Search for the cell housing the specified text and yield its [X, Y] center coordinate. 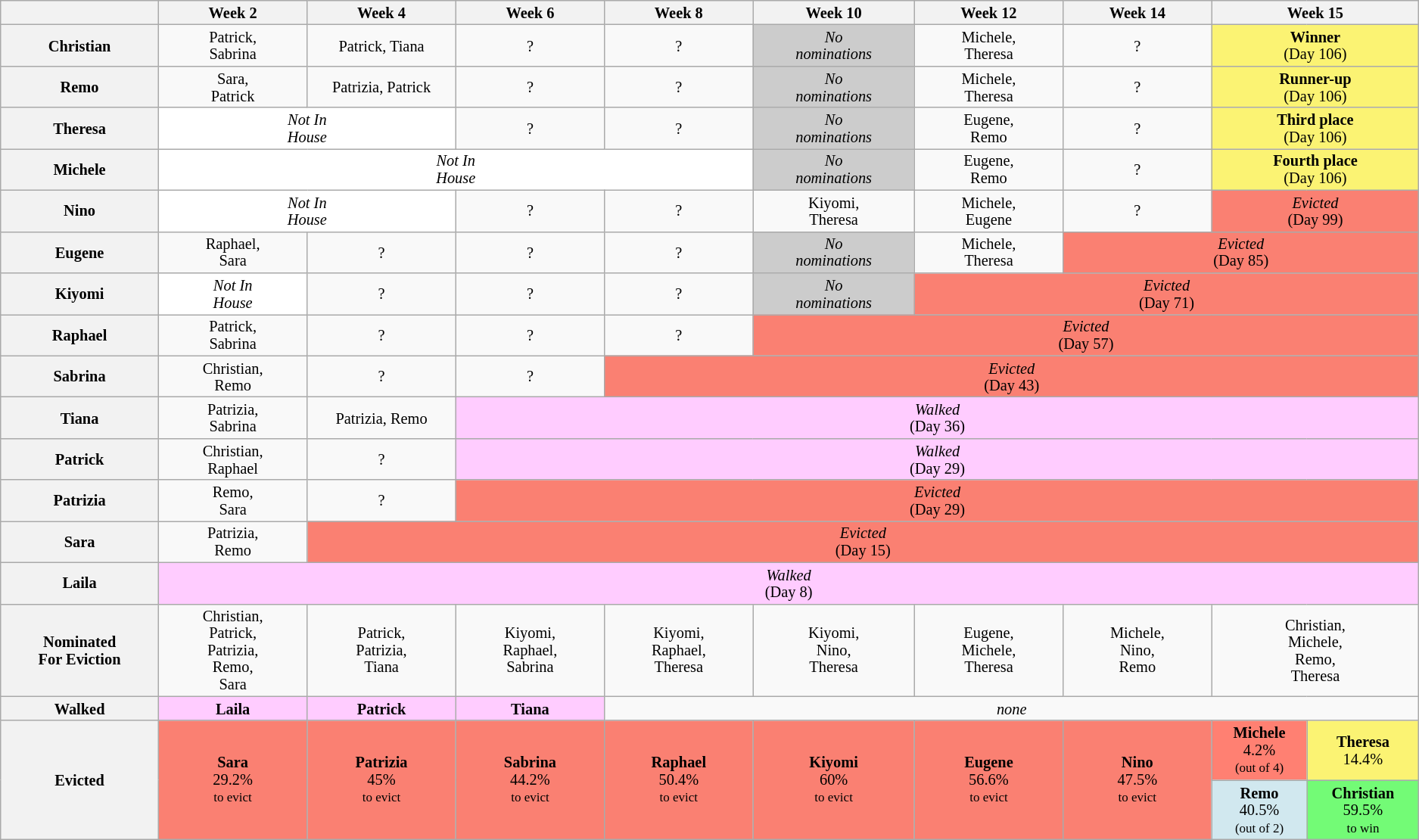
Evicted(Day 57) [1086, 334]
Week 10 [834, 12]
Remo [80, 86]
Walked(Day 29) [937, 459]
Week 8 [679, 12]
Nino [80, 210]
Raphael [80, 334]
Christian,Michele,Remo,Theresa [1315, 650]
Kiyomi,Raphael,Theresa [679, 650]
Patrick,Patrizia,Tiana [381, 650]
Kiyomi,Nino,Theresa [834, 650]
Runner-up(Day 106) [1315, 86]
Fourth place(Day 106) [1315, 170]
Winner(Day 106) [1315, 45]
Week 14 [1137, 12]
Week 15 [1315, 12]
Week 6 [530, 12]
Remo,Sara [232, 501]
Christian59.5%to win [1363, 810]
Eugene56.6%to evict [988, 779]
Kiyomi [80, 294]
Week 2 [232, 12]
Patrizia, Remo [381, 418]
Week 12 [988, 12]
Raphael50.4%to evict [679, 779]
Evicted(Day 99) [1315, 210]
Evicted(Day 15) [863, 542]
Theresa14.4% [1363, 751]
Michele4.2%(out of 4) [1259, 751]
Evicted(Day 29) [937, 501]
Patrizia45%to evict [381, 779]
Remo40.5%(out of 2) [1259, 810]
Patrizia [80, 501]
Evicted(Day 85) [1241, 253]
Week 4 [381, 12]
Third place(Day 106) [1315, 129]
Eugene [80, 253]
Michele,Nino,Remo [1137, 650]
Theresa [80, 129]
Patrizia,Sabrina [232, 418]
Evicted(Day 43) [1012, 377]
Eugene,Michele,Theresa [988, 650]
Kiyomi,Theresa [834, 210]
Kiyomi60%to evict [834, 779]
Nino47.5%to evict [1137, 779]
Walked(Day 36) [937, 418]
Sara [80, 542]
Raphael,Sara [232, 253]
Christian,Patrick,Patrizia,Remo,Sara [232, 650]
Kiyomi,Raphael,Sabrina [530, 650]
Sara,Patrick [232, 86]
Michele [80, 170]
Christian,Raphael [232, 459]
Evicted(Day 71) [1167, 294]
none [1012, 708]
Christian,Remo [232, 377]
Patrizia,Remo [232, 542]
Sabrina44.2%to evict [530, 779]
Michele,Eugene [988, 210]
NominatedFor Eviction [80, 650]
Patrick, Tiana [381, 45]
Christian [80, 45]
Sara29.2%to evict [232, 779]
Walked [80, 708]
Patrizia, Patrick [381, 86]
Evicted [80, 779]
Sabrina [80, 377]
Walked(Day 8) [789, 583]
